Capture the cell that displays the provided text and extract its [X, Y] central coordinate. 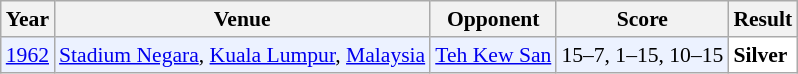
Venue [242, 19]
1962 [28, 55]
Silver [762, 55]
Teh Kew San [493, 55]
Result [762, 19]
Opponent [493, 19]
Score [642, 19]
15–7, 1–15, 10–15 [642, 55]
Year [28, 19]
Stadium Negara, Kuala Lumpur, Malaysia [242, 55]
